Return the (X, Y) coordinate for the center point of the cell that contains the specified text.  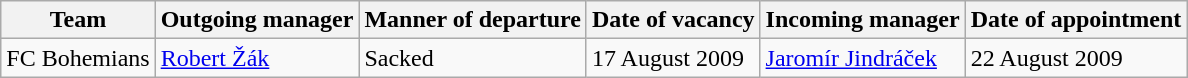
Jaromír Jindráček (862, 58)
Date of vacancy (673, 20)
22 August 2009 (1076, 58)
Robert Žák (257, 58)
Date of appointment (1076, 20)
Manner of departure (472, 20)
FC Bohemians (78, 58)
Outgoing manager (257, 20)
17 August 2009 (673, 58)
Sacked (472, 58)
Team (78, 20)
Incoming manager (862, 20)
